Output the (x, y) coordinate of the center of the cell containing the given text.  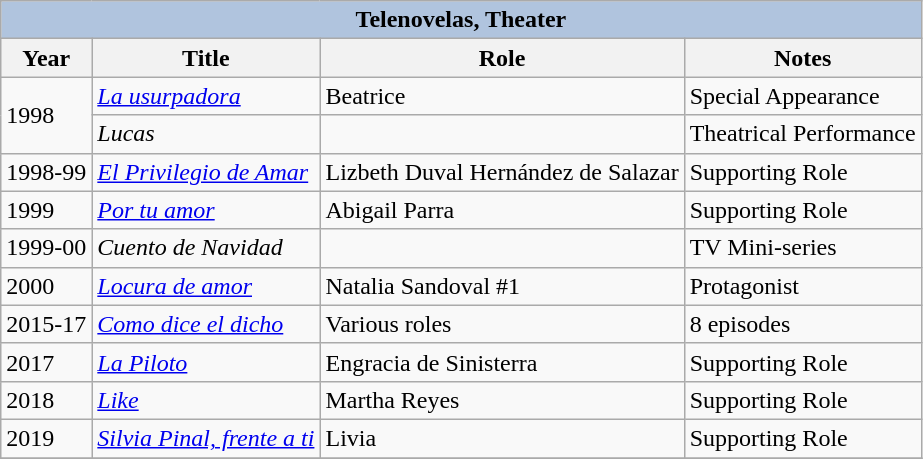
Lucas (206, 134)
Year (46, 58)
2018 (46, 400)
La Piloto (206, 362)
Cuento de Navidad (206, 248)
8 episodes (802, 324)
TV Mini-series (802, 248)
Silvia Pinal, frente a ti (206, 438)
Title (206, 58)
Engracia de Sinisterra (502, 362)
Beatrice (502, 96)
El Privilegio de Amar (206, 172)
Locura de amor (206, 286)
Martha Reyes (502, 400)
1998 (46, 115)
1999 (46, 210)
Como dice el dicho (206, 324)
Theatrical Performance (802, 134)
Notes (802, 58)
2019 (46, 438)
Role (502, 58)
Livia (502, 438)
Natalia Sandoval #1 (502, 286)
Special Appearance (802, 96)
Por tu amor (206, 210)
Telenovelas, Theater (461, 20)
Like (206, 400)
La usurpadora (206, 96)
Abigail Parra (502, 210)
Lizbeth Duval Hernández de Salazar (502, 172)
Various roles (502, 324)
2017 (46, 362)
1998-99 (46, 172)
2015-17 (46, 324)
2000 (46, 286)
1999-00 (46, 248)
Protagonist (802, 286)
